Pinpoint the cell where the given text exists, returning its [X, Y] midpoint coordinate. 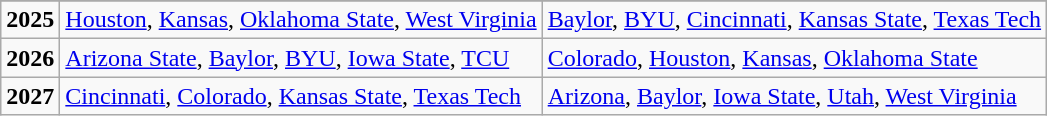
2025 [30, 20]
Colorado, Houston, Kansas, Oklahoma State [794, 58]
Houston, Kansas, Oklahoma State, West Virginia [301, 20]
Cincinnati, Colorado, Kansas State, Texas Tech [301, 96]
2027 [30, 96]
2026 [30, 58]
Baylor, BYU, Cincinnati, Kansas State, Texas Tech [794, 20]
Arizona, Baylor, Iowa State, Utah, West Virginia [794, 96]
Arizona State, Baylor, BYU, Iowa State, TCU [301, 58]
